Capture the cell that displays the provided text and extract its (X, Y) central coordinate. 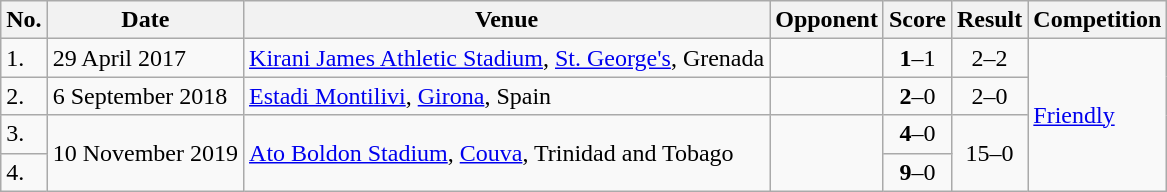
Opponent (827, 20)
Result (989, 20)
Ato Boldon Stadium, Couva, Trinidad and Tobago (507, 153)
Kirani James Athletic Stadium, St. George's, Grenada (507, 58)
9–0 (917, 172)
10 November 2019 (145, 153)
Friendly (1098, 115)
2–2 (989, 58)
Competition (1098, 20)
6 September 2018 (145, 96)
1. (24, 58)
Score (917, 20)
Date (145, 20)
15–0 (989, 153)
No. (24, 20)
4. (24, 172)
Estadi Montilivi, Girona, Spain (507, 96)
Venue (507, 20)
29 April 2017 (145, 58)
3. (24, 134)
1–1 (917, 58)
2. (24, 96)
4–0 (917, 134)
